Detect which cell encompasses the target text, then output its (X, Y) center coordinate. 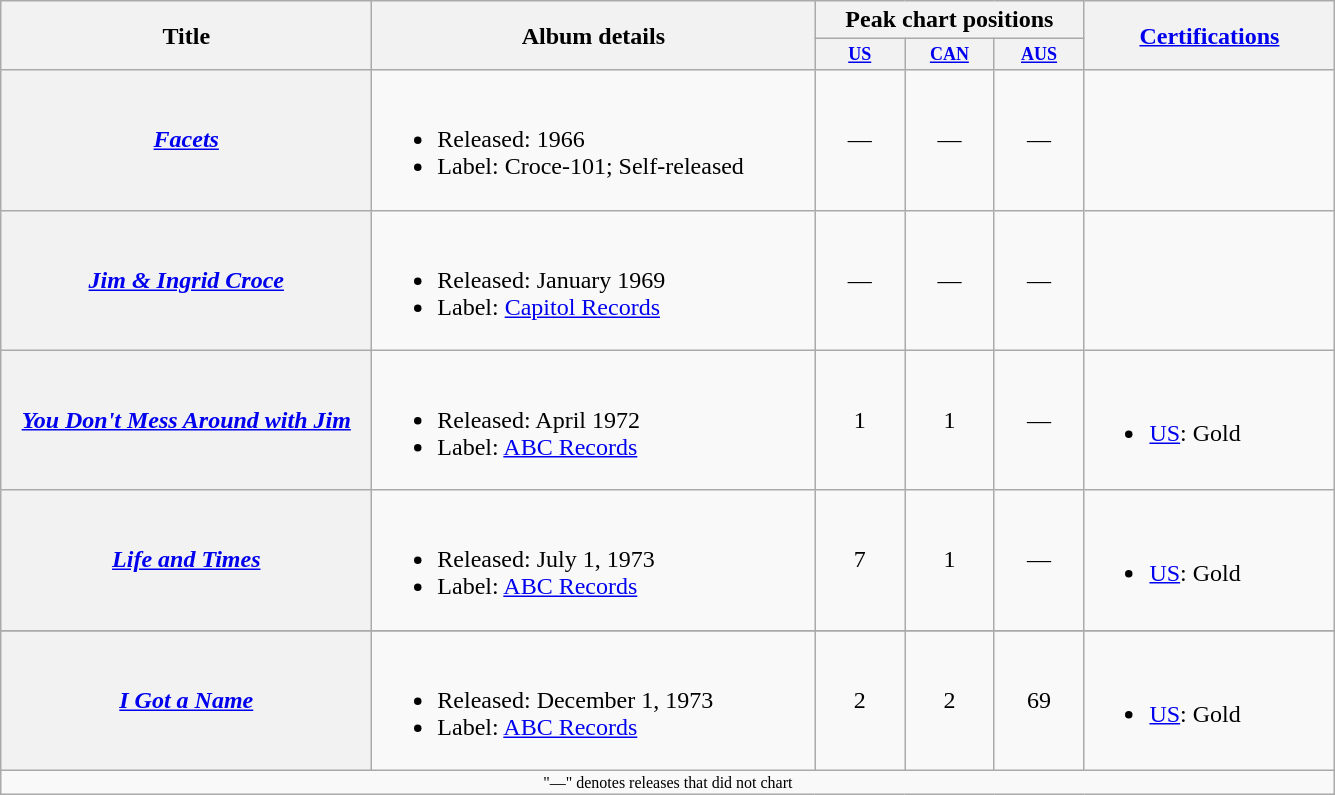
Released: April 1972Label: ABC Records (594, 420)
Certifications (1210, 36)
Title (186, 36)
"—" denotes releases that did not chart (668, 782)
7 (860, 560)
Released: January 1969Label: Capitol Records (594, 280)
Life and Times (186, 560)
I Got a Name (186, 700)
69 (1039, 700)
AUS (1039, 54)
Album details (594, 36)
Released: 1966Label: Croce-101; Self-released (594, 140)
Facets (186, 140)
Released: December 1, 1973Label: ABC Records (594, 700)
CAN (950, 54)
You Don't Mess Around with Jim (186, 420)
Released: July 1, 1973Label: ABC Records (594, 560)
US (860, 54)
Peak chart positions (950, 20)
Jim & Ingrid Croce (186, 280)
